Return [X, Y] of the center of cell containing provided text 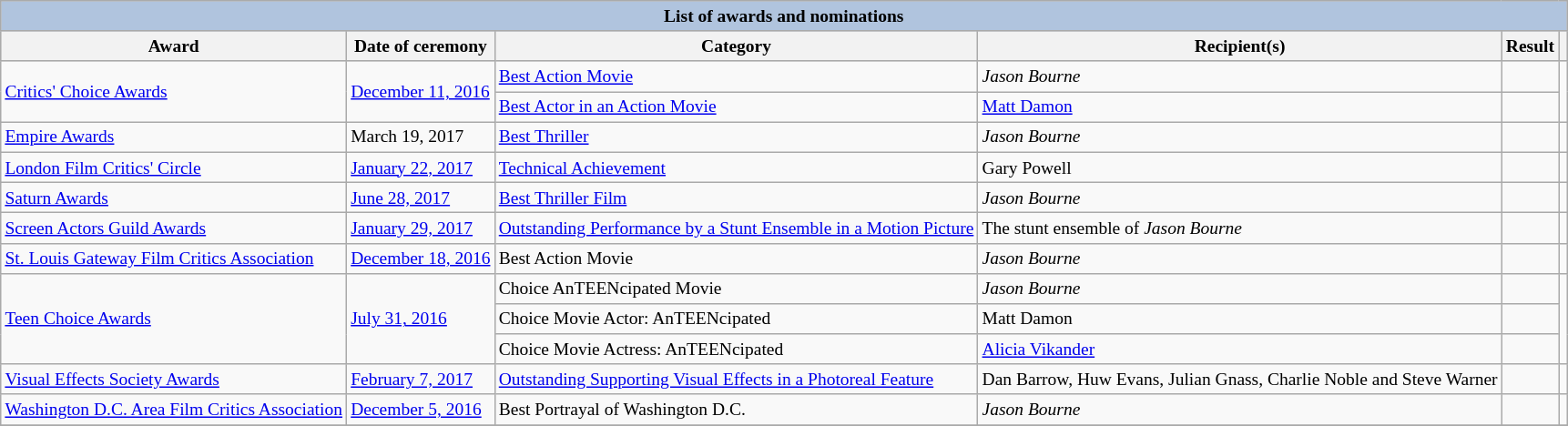
Recipient(s) [1240, 46]
The stunt ensemble of Jason Bourne [1240, 228]
Dan Barrow, Huw Evans, Julian Gnass, Charlie Noble and Steve Warner [1240, 379]
Choice AnTEENcipated Movie [736, 288]
Choice Movie Actress: AnTEENcipated [736, 350]
Technical Achievement [736, 167]
Gary Powell [1240, 167]
Category [736, 46]
Date of ceremony [421, 46]
London Film Critics' Circle [174, 167]
January 22, 2017 [421, 167]
December 18, 2016 [421, 259]
Best Portrayal of Washington D.C. [736, 410]
June 28, 2017 [421, 197]
Empire Awards [174, 137]
Teen Choice Awards [174, 319]
February 7, 2017 [421, 379]
Best Thriller [736, 137]
Visual Effects Society Awards [174, 379]
Choice Movie Actor: AnTEENcipated [736, 319]
Alicia Vikander [1240, 350]
Saturn Awards [174, 197]
Outstanding Supporting Visual Effects in a Photoreal Feature [736, 379]
March 19, 2017 [421, 137]
July 31, 2016 [421, 319]
Critics' Choice Awards [174, 91]
Result [1530, 46]
St. Louis Gateway Film Critics Association [174, 259]
Washington D.C. Area Film Critics Association [174, 410]
Screen Actors Guild Awards [174, 228]
December 5, 2016 [421, 410]
Outstanding Performance by a Stunt Ensemble in a Motion Picture [736, 228]
Best Thriller Film [736, 197]
Best Actor in an Action Movie [736, 107]
December 11, 2016 [421, 91]
January 29, 2017 [421, 228]
Award [174, 46]
List of awards and nominations [784, 16]
